Locate the cell with the specified text and output its [X, Y] center coordinate. 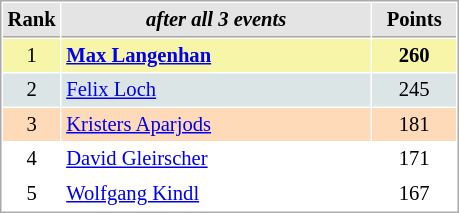
3 [32, 124]
Felix Loch [216, 90]
Wolfgang Kindl [216, 194]
Kristers Aparjods [216, 124]
Max Langenhan [216, 56]
David Gleirscher [216, 158]
Points [414, 20]
1 [32, 56]
260 [414, 56]
2 [32, 90]
171 [414, 158]
245 [414, 90]
5 [32, 194]
181 [414, 124]
4 [32, 158]
after all 3 events [216, 20]
167 [414, 194]
Rank [32, 20]
